Return the [x, y] coordinate for the center point of the cell that contains the specified text.  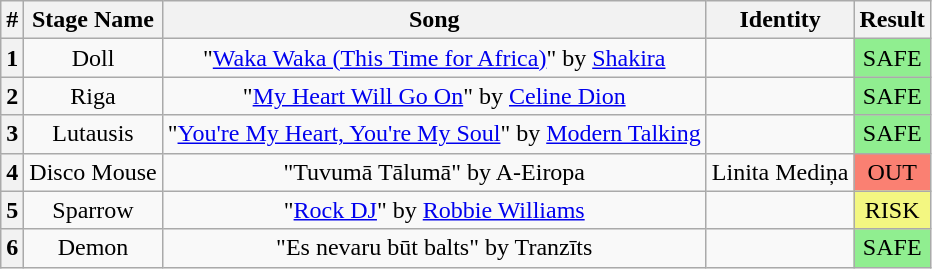
"Waka Waka (This Time for Africa)" by Shakira [434, 58]
1 [12, 58]
RISK [892, 210]
"You're My Heart, You're My Soul" by Modern Talking [434, 134]
"Es nevaru būt balts" by Tranzīts [434, 248]
Lutausis [93, 134]
Song [434, 20]
6 [12, 248]
2 [12, 96]
Demon [93, 248]
Result [892, 20]
5 [12, 210]
"My Heart Will Go On" by Celine Dion [434, 96]
3 [12, 134]
Riga [93, 96]
Linita Mediņa [780, 172]
Stage Name [93, 20]
"Rock DJ" by Robbie Williams [434, 210]
OUT [892, 172]
4 [12, 172]
Sparrow [93, 210]
# [12, 20]
Identity [780, 20]
Disco Mouse [93, 172]
Doll [93, 58]
"Tuvumā Tālumā" by A-Eiropa [434, 172]
